For the text-containing cell, return its midpoint in (x, y) coordinate format. 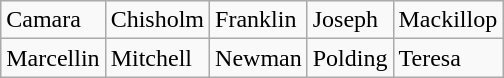
Marcellin (53, 58)
Mackillop (448, 20)
Joseph (350, 20)
Polding (350, 58)
Newman (259, 58)
Mitchell (157, 58)
Teresa (448, 58)
Camara (53, 20)
Franklin (259, 20)
Chisholm (157, 20)
